Determine the (X, Y) coordinate at the center of the cell enclosing the given text.  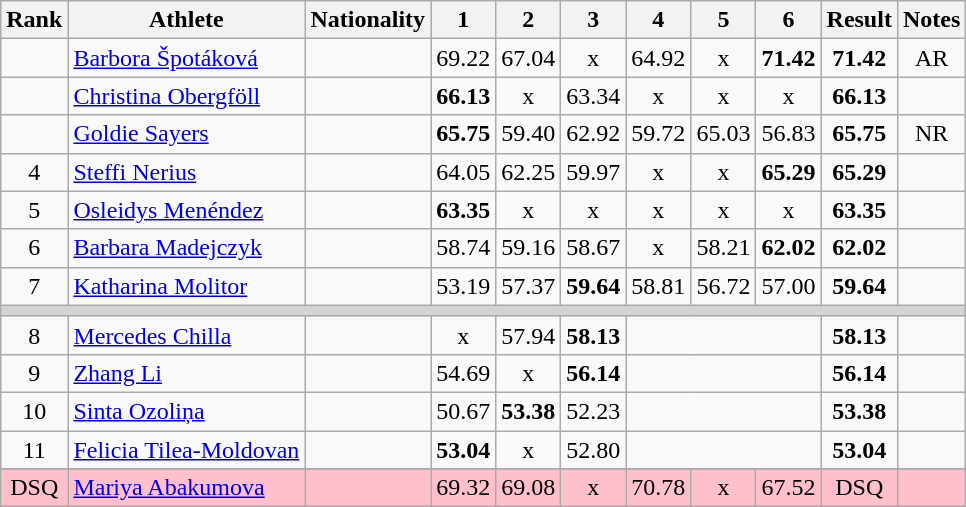
53.19 (464, 286)
58.67 (594, 248)
Felicia Tilea-Moldovan (186, 449)
7 (34, 286)
Steffi Nerius (186, 172)
64.92 (658, 58)
69.32 (464, 488)
Christina Obergföll (186, 96)
1 (464, 20)
69.22 (464, 58)
Goldie Sayers (186, 134)
67.04 (528, 58)
69.08 (528, 488)
67.52 (788, 488)
70.78 (658, 488)
11 (34, 449)
59.97 (594, 172)
Barbara Madejczyk (186, 248)
Barbora Špotáková (186, 58)
59.16 (528, 248)
56.83 (788, 134)
Nationality (368, 20)
57.37 (528, 286)
58.74 (464, 248)
Result (859, 20)
Athlete (186, 20)
NR (931, 134)
Sinta Ozoliņa (186, 411)
9 (34, 373)
Rank (34, 20)
3 (594, 20)
2 (528, 20)
Notes (931, 20)
62.92 (594, 134)
62.25 (528, 172)
Osleidys Menéndez (186, 210)
AR (931, 58)
10 (34, 411)
59.40 (528, 134)
59.72 (658, 134)
50.67 (464, 411)
56.72 (724, 286)
Katharina Molitor (186, 286)
58.81 (658, 286)
Zhang Li (186, 373)
63.34 (594, 96)
8 (34, 335)
52.23 (594, 411)
52.80 (594, 449)
65.03 (724, 134)
57.00 (788, 286)
57.94 (528, 335)
Mercedes Chilla (186, 335)
Mariya Abakumova (186, 488)
58.21 (724, 248)
64.05 (464, 172)
54.69 (464, 373)
